Extract the (x, y) coordinate from the center of the cell holding the provided text.  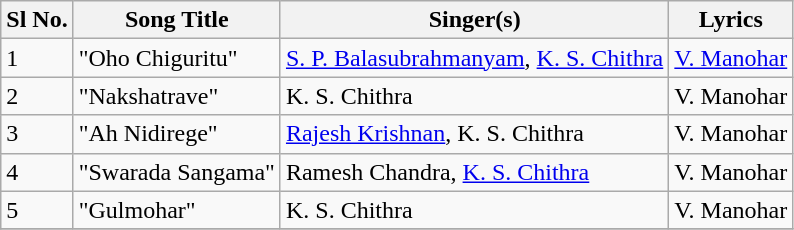
Sl No. (37, 20)
"Ah Nidirege" (176, 134)
Ramesh Chandra, K. S. Chithra (474, 172)
"Nakshatrave" (176, 96)
Song Title (176, 20)
"Gulmohar" (176, 210)
5 (37, 210)
2 (37, 96)
S. P. Balasubrahmanyam, K. S. Chithra (474, 58)
"Oho Chiguritu" (176, 58)
3 (37, 134)
Singer(s) (474, 20)
1 (37, 58)
Lyrics (731, 20)
"Swarada Sangama" (176, 172)
4 (37, 172)
Rajesh Krishnan, K. S. Chithra (474, 134)
